Scan for the cell matching the given text and deliver its (x, y) coordinate at center. 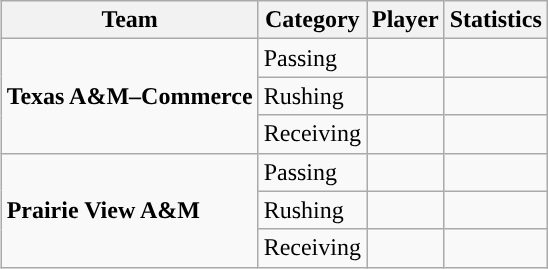
Texas A&M–Commerce (130, 96)
Prairie View A&M (130, 210)
Category (312, 20)
Statistics (496, 20)
Team (130, 20)
Player (405, 20)
